Find where the given text appears and provide that cell's center as [x, y] coordinate. 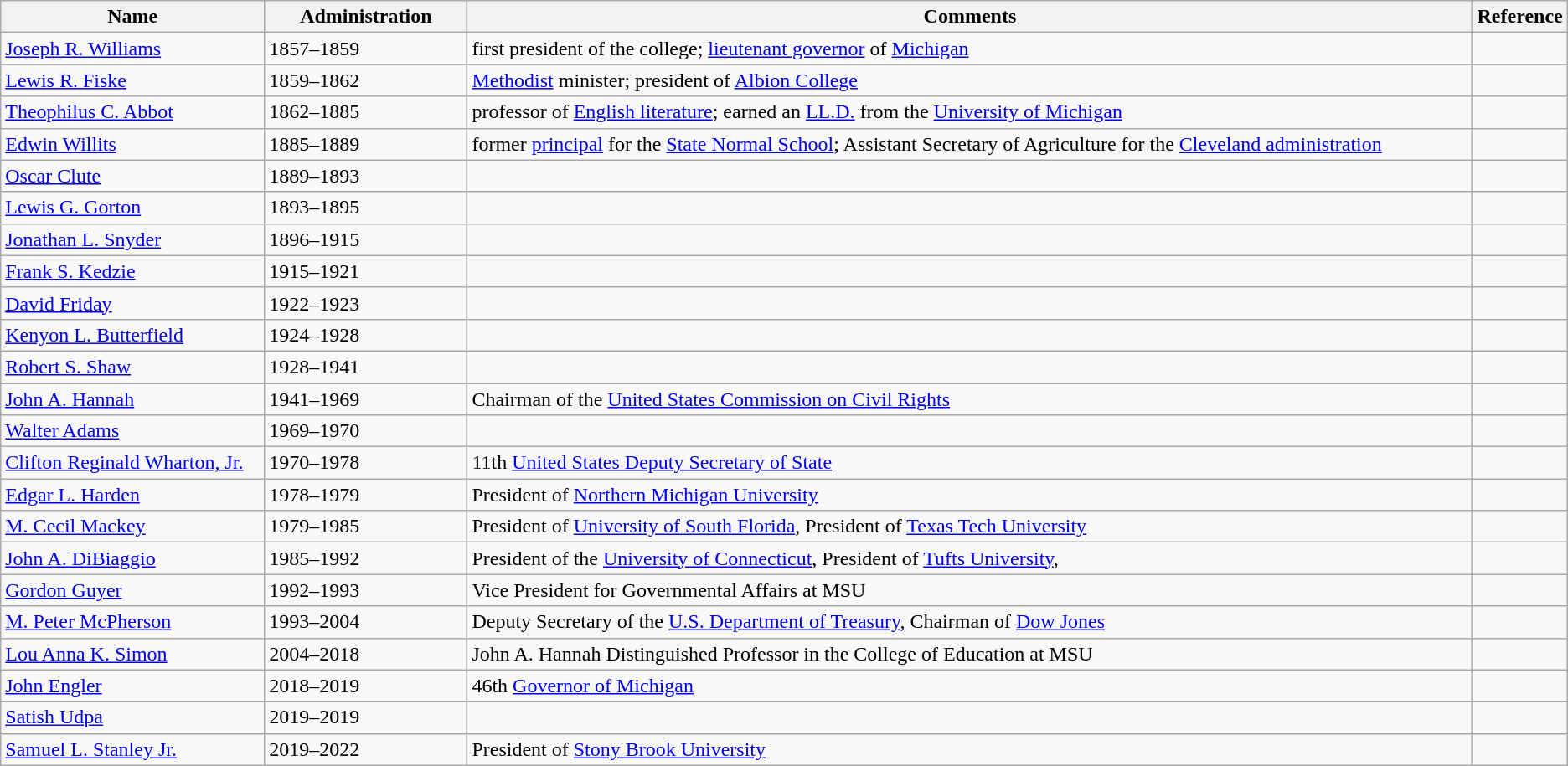
Comments [970, 17]
1889–1893 [366, 176]
John A. DiBiaggio [132, 558]
Joseph R. Williams [132, 49]
1885–1889 [366, 144]
M. Cecil Mackey [132, 527]
Samuel L. Stanley Jr. [132, 749]
1896–1915 [366, 239]
1979–1985 [366, 527]
M. Peter McPherson [132, 622]
David Friday [132, 303]
Edwin Willits [132, 144]
Chairman of the United States Commission on Civil Rights [970, 399]
former principal for the State Normal School; Assistant Secretary of Agriculture for the Cleveland administration [970, 144]
President of the University of Connecticut, President of Tufts University, [970, 558]
1922–1923 [366, 303]
1978–1979 [366, 495]
Lewis R. Fiske [132, 80]
1928–1941 [366, 367]
professor of English literature; earned an LL.D. from the University of Michigan [970, 112]
Edgar L. Harden [132, 495]
Administration [366, 17]
John A. Hannah Distinguished Professor in the College of Education at MSU [970, 654]
first president of the college; lieutenant governor of Michigan [970, 49]
1862–1885 [366, 112]
Lou Anna K. Simon [132, 654]
Reference [1519, 17]
Frank S. Kedzie [132, 271]
President of University of South Florida, President of Texas Tech University [970, 527]
1985–1992 [366, 558]
Kenyon L. Butterfield [132, 335]
Oscar Clute [132, 176]
2019–2019 [366, 717]
1969–1970 [366, 431]
46th Governor of Michigan [970, 686]
1893–1895 [366, 208]
1924–1928 [366, 335]
1859–1862 [366, 80]
Satish Udpa [132, 717]
Lewis G. Gorton [132, 208]
2004–2018 [366, 654]
President of Stony Brook University [970, 749]
John Engler [132, 686]
1857–1859 [366, 49]
Walter Adams [132, 431]
1993–2004 [366, 622]
Vice President for Governmental Affairs at MSU [970, 590]
Clifton Reginald Wharton, Jr. [132, 463]
John A. Hannah [132, 399]
Theophilus C. Abbot [132, 112]
President of Northern Michigan University [970, 495]
1915–1921 [366, 271]
Methodist minister; president of Albion College [970, 80]
1941–1969 [366, 399]
Gordon Guyer [132, 590]
Deputy Secretary of the U.S. Department of Treasury, Chairman of Dow Jones [970, 622]
Robert S. Shaw [132, 367]
1992–1993 [366, 590]
11th United States Deputy Secretary of State [970, 463]
2018–2019 [366, 686]
Name [132, 17]
2019–2022 [366, 749]
1970–1978 [366, 463]
Jonathan L. Snyder [132, 239]
